Find where the given text appears and provide that cell's center as (x, y) coordinate. 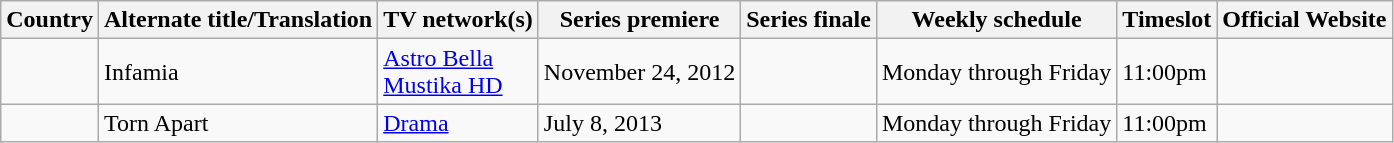
Timeslot (1167, 20)
July 8, 2013 (639, 123)
Weekly schedule (996, 20)
Drama (458, 123)
Torn Apart (238, 123)
Series finale (809, 20)
Astro BellaMustika HD (458, 72)
November 24, 2012 (639, 72)
Series premiere (639, 20)
Country (50, 20)
Infamia (238, 72)
Official Website (1304, 20)
TV network(s) (458, 20)
Alternate title/Translation (238, 20)
